From the cell containing the given text, extract its center point as (X, Y) coordinate. 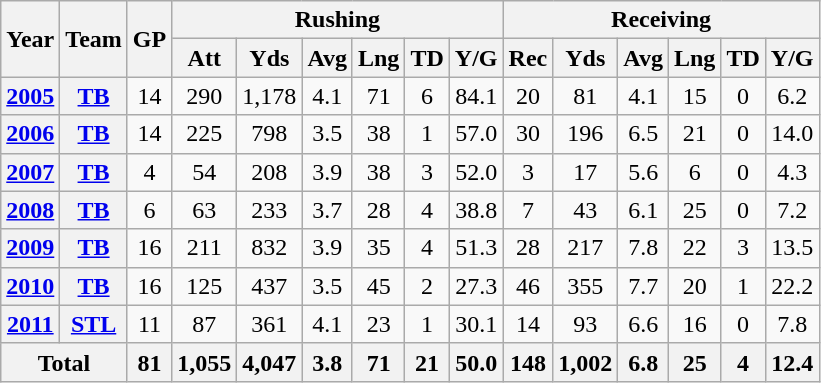
3.8 (328, 362)
12.4 (792, 362)
6.1 (644, 210)
13.5 (792, 248)
38.8 (476, 210)
84.1 (476, 96)
196 (586, 134)
233 (270, 210)
30 (528, 134)
2009 (30, 248)
6.8 (644, 362)
51.3 (476, 248)
217 (586, 248)
148 (528, 362)
45 (378, 286)
7.7 (644, 286)
17 (586, 172)
7.2 (792, 210)
93 (586, 324)
23 (378, 324)
6.5 (644, 134)
2008 (30, 210)
2005 (30, 96)
4.3 (792, 172)
2007 (30, 172)
208 (270, 172)
Att (204, 58)
87 (204, 324)
Year (30, 39)
22.2 (792, 286)
Receiving (661, 20)
437 (270, 286)
35 (378, 248)
63 (204, 210)
211 (204, 248)
355 (586, 286)
2 (427, 286)
46 (528, 286)
125 (204, 286)
27.3 (476, 286)
43 (586, 210)
1,055 (204, 362)
1,002 (586, 362)
5.6 (644, 172)
3.7 (328, 210)
2006 (30, 134)
30.1 (476, 324)
Team (94, 39)
4,047 (270, 362)
54 (204, 172)
798 (270, 134)
7 (528, 210)
290 (204, 96)
225 (204, 134)
57.0 (476, 134)
GP (149, 39)
Rushing (338, 20)
11 (149, 324)
14.0 (792, 134)
22 (694, 248)
52.0 (476, 172)
832 (270, 248)
Rec (528, 58)
15 (694, 96)
6.2 (792, 96)
50.0 (476, 362)
2011 (30, 324)
2010 (30, 286)
361 (270, 324)
6.6 (644, 324)
Total (64, 362)
1,178 (270, 96)
STL (94, 324)
